Search for the cell housing the specified text and yield its [X, Y] center coordinate. 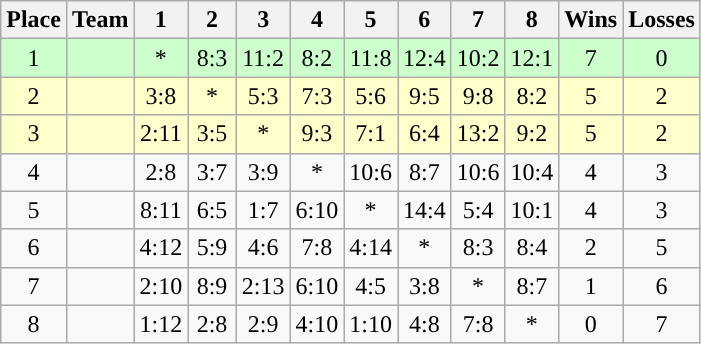
11:8 [371, 58]
2:11 [161, 134]
14:4 [425, 210]
4:5 [371, 286]
5:6 [371, 96]
11:2 [263, 58]
4:8 [425, 324]
9:8 [478, 96]
2:10 [161, 286]
4:10 [317, 324]
6:4 [425, 134]
Place [34, 20]
10:1 [532, 210]
Wins [591, 20]
3:7 [212, 172]
9:2 [532, 134]
9:3 [317, 134]
7:1 [371, 134]
5:4 [478, 210]
Losses [662, 20]
5:3 [263, 96]
13:2 [478, 134]
4:14 [371, 248]
Team [100, 20]
9:5 [425, 96]
8:11 [161, 210]
8:4 [532, 248]
10:4 [532, 172]
1:10 [371, 324]
2:13 [263, 286]
1:12 [161, 324]
4:12 [161, 248]
10:2 [478, 58]
1:7 [263, 210]
4:6 [263, 248]
12:1 [532, 58]
3:5 [212, 134]
3:9 [263, 172]
7:3 [317, 96]
2:9 [263, 324]
8:9 [212, 286]
6:5 [212, 210]
12:4 [425, 58]
5:9 [212, 248]
